Determine the (x, y) coordinate at the center of the cell enclosing the given text.  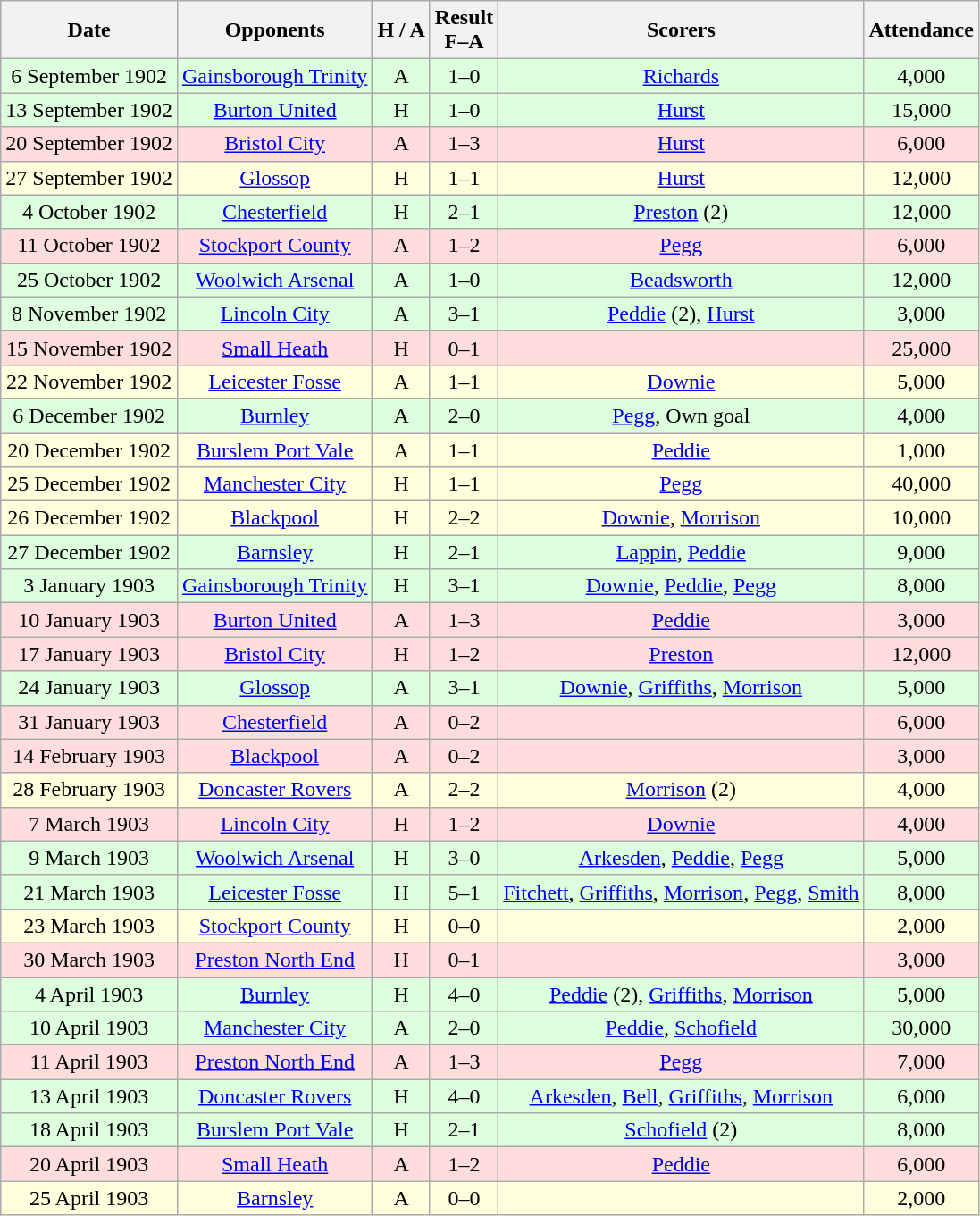
H / A (401, 30)
6 December 1902 (89, 415)
27 September 1902 (89, 178)
Schofield (2) (681, 1130)
Attendance (921, 30)
Preston (2) (681, 212)
10 April 1903 (89, 1028)
13 September 1902 (89, 110)
11 October 1902 (89, 246)
20 April 1903 (89, 1164)
7 March 1903 (89, 824)
Peddie (2), Griffiths, Morrison (681, 994)
1,000 (921, 449)
Fitchett, Griffiths, Morrison, Pegg, Smith (681, 892)
9,000 (921, 552)
10,000 (921, 518)
30,000 (921, 1028)
Opponents (274, 30)
Date (89, 30)
Peddie, Schofield (681, 1028)
15,000 (921, 110)
Arkesden, Bell, Griffiths, Morrison (681, 1096)
4 April 1903 (89, 994)
20 December 1902 (89, 449)
18 April 1903 (89, 1130)
23 March 1903 (89, 926)
5–1 (464, 892)
17 January 1903 (89, 654)
3 January 1903 (89, 586)
27 December 1902 (89, 552)
Pegg, Own goal (681, 415)
25,000 (921, 348)
Scorers (681, 30)
15 November 1902 (89, 348)
10 January 1903 (89, 620)
14 February 1903 (89, 756)
Downie, Peddie, Pegg (681, 586)
Preston (681, 654)
30 March 1903 (89, 960)
3–0 (464, 858)
13 April 1903 (89, 1096)
Arkesden, Peddie, Pegg (681, 858)
24 January 1903 (89, 688)
25 December 1902 (89, 484)
25 April 1903 (89, 1198)
22 November 1902 (89, 382)
Downie, Griffiths, Morrison (681, 688)
21 March 1903 (89, 892)
ResultF–A (464, 30)
Downie, Morrison (681, 518)
Morrison (2) (681, 790)
Lappin, Peddie (681, 552)
11 April 1903 (89, 1062)
6 September 1902 (89, 76)
20 September 1902 (89, 144)
7,000 (921, 1062)
8 November 1902 (89, 314)
40,000 (921, 484)
26 December 1902 (89, 518)
25 October 1902 (89, 280)
Richards (681, 76)
Peddie (2), Hurst (681, 314)
4 October 1902 (89, 212)
31 January 1903 (89, 722)
Beadsworth (681, 280)
28 February 1903 (89, 790)
9 March 1903 (89, 858)
